Output the (x, y) coordinate of the center of the cell containing the given text.  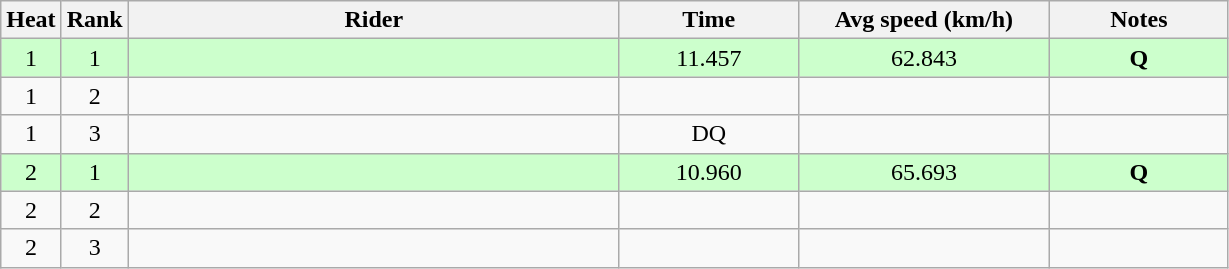
Notes (1138, 20)
Time (708, 20)
10.960 (708, 172)
Avg speed (km/h) (924, 20)
62.843 (924, 58)
11.457 (708, 58)
65.693 (924, 172)
Heat (31, 20)
Rank (94, 20)
Rider (374, 20)
DQ (708, 134)
